For the text-containing cell, return its midpoint in (x, y) coordinate format. 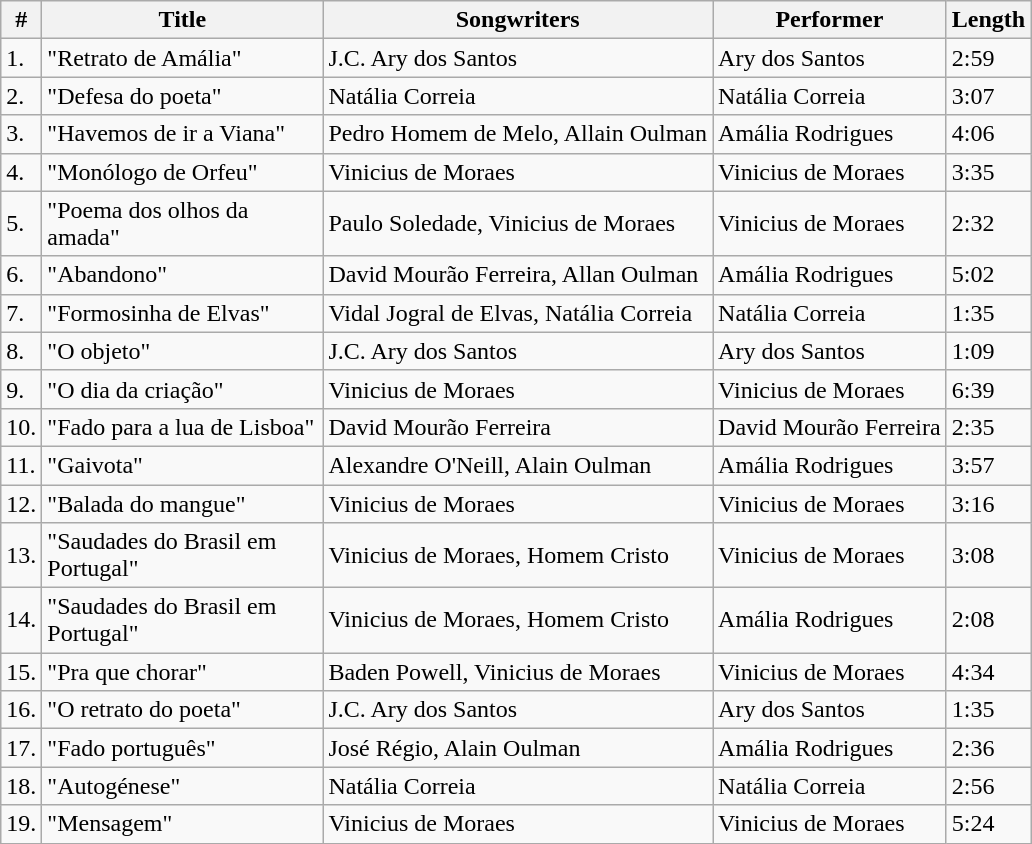
4. (22, 172)
2:32 (988, 224)
14. (22, 620)
19. (22, 824)
11. (22, 465)
2. (22, 96)
6:39 (988, 389)
"O objeto" (182, 351)
17. (22, 748)
2:56 (988, 786)
3:35 (988, 172)
5:24 (988, 824)
5:02 (988, 275)
"Formosinha de Elvas" (182, 313)
"Monólogo de Orfeu" (182, 172)
1:09 (988, 351)
"Gaivota" (182, 465)
1. (22, 58)
12. (22, 503)
"Abandono" (182, 275)
"Retrato de Amália" (182, 58)
"Autogénese" (182, 786)
Paulo Soledade, Vinicius de Moraes (518, 224)
13. (22, 556)
16. (22, 710)
9. (22, 389)
8. (22, 351)
Songwriters (518, 20)
2:08 (988, 620)
3:16 (988, 503)
"O retrato do poeta" (182, 710)
"Pra que chorar" (182, 672)
2:36 (988, 748)
3. (22, 134)
3:57 (988, 465)
"O dia da criação" (182, 389)
José Régio, Alain Oulman (518, 748)
Pedro Homem de Melo, Allain Oulman (518, 134)
4:06 (988, 134)
6. (22, 275)
"Fado para a lua de Lisboa" (182, 427)
David Mourão Ferreira, Allan Oulman (518, 275)
2:59 (988, 58)
5. (22, 224)
2:35 (988, 427)
7. (22, 313)
10. (22, 427)
"Balada do mangue" (182, 503)
Length (988, 20)
3:08 (988, 556)
Vidal Jogral de Elvas, Natália Correia (518, 313)
Baden Powell, Vinicius de Moraes (518, 672)
18. (22, 786)
3:07 (988, 96)
"Mensagem" (182, 824)
4:34 (988, 672)
"Fado português" (182, 748)
Title (182, 20)
Alexandre O'Neill, Alain Oulman (518, 465)
# (22, 20)
15. (22, 672)
"Poema dos olhos da amada" (182, 224)
Performer (830, 20)
"Defesa do poeta" (182, 96)
"Havemos de ir a Viana" (182, 134)
